Determine the (X, Y) coordinate at the center of the cell enclosing the given text.  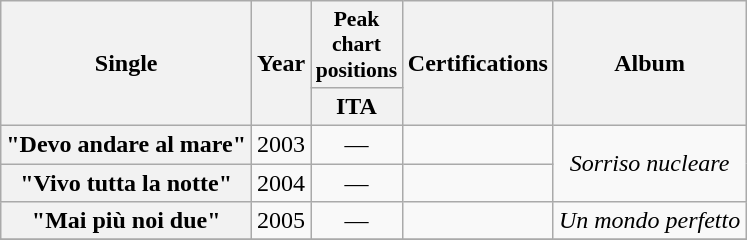
"Devo andare al mare" (126, 144)
Single (126, 64)
Un mondo perfetto (649, 221)
Sorriso nucleare (649, 163)
2004 (282, 183)
Album (649, 64)
Peak chartpositions (357, 44)
"Vivo tutta la notte" (126, 183)
2005 (282, 221)
2003 (282, 144)
Certifications (478, 64)
"Mai più noi due" (126, 221)
ITA (357, 106)
Year (282, 64)
